Detect which cell encompasses the target text, then output its [X, Y] center coordinate. 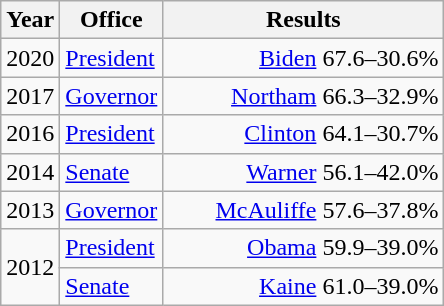
2014 [30, 172]
2016 [30, 134]
Northam 66.3–32.9% [304, 96]
Biden 67.6–30.6% [304, 58]
Kaine 61.0–39.0% [304, 286]
2013 [30, 210]
Clinton 64.1–30.7% [304, 134]
Warner 56.1–42.0% [304, 172]
McAuliffe 57.6–37.8% [304, 210]
2017 [30, 96]
Year [30, 20]
2012 [30, 267]
Office [112, 20]
2020 [30, 58]
Obama 59.9–39.0% [304, 248]
Results [304, 20]
